For the text-containing cell, return its midpoint in [X, Y] coordinate format. 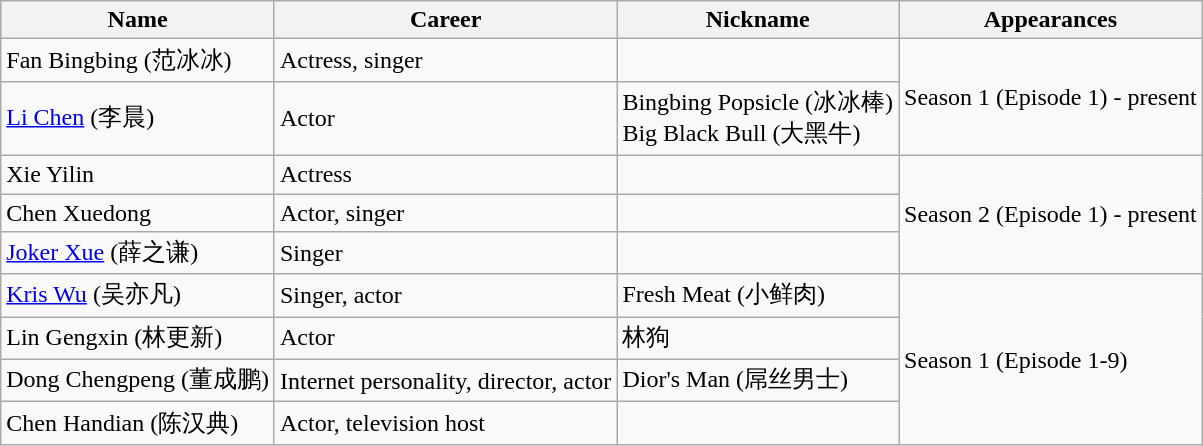
Li Chen (李晨) [138, 118]
Season 1 (Episode 1) - present [1051, 98]
Singer, actor [445, 296]
Chen Handian (陈汉典) [138, 424]
Actress, singer [445, 60]
Fan Bingbing (范冰冰) [138, 60]
林狗 [758, 338]
Kris Wu (吴亦凡) [138, 296]
Actress [445, 174]
Lin Gengxin (林更新) [138, 338]
Singer [445, 254]
Appearances [1051, 20]
Dong Chengpeng (董成鹏) [138, 380]
Actor, singer [445, 213]
Dior's Man (屌丝男士) [758, 380]
Chen Xuedong [138, 213]
Career [445, 20]
Joker Xue (薛之谦) [138, 254]
Name [138, 20]
Fresh Meat (小鲜肉) [758, 296]
Bingbing Popsicle (冰冰棒)Big Black Bull (大黑牛) [758, 118]
Xie Yilin [138, 174]
Internet personality, director, actor [445, 380]
Actor, television host [445, 424]
Season 1 (Episode 1-9) [1051, 359]
Nickname [758, 20]
Season 2 (Episode 1) - present [1051, 214]
